Return (x, y) of the center of cell containing provided text 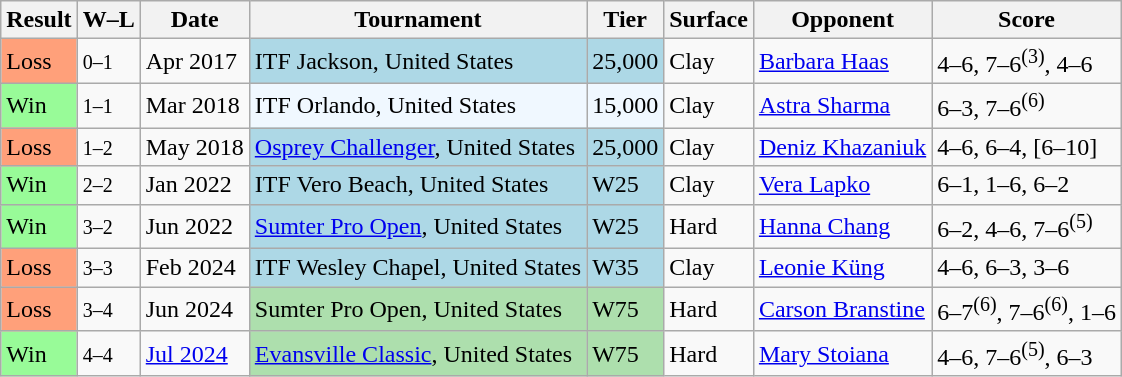
3–3 (108, 268)
Score (1027, 20)
Osprey Challenger, United States (418, 147)
Mary Stoiana (842, 354)
Jul 2024 (194, 354)
6–2, 4–6, 7–6(5) (1027, 226)
Tier (626, 20)
ITF Vero Beach, United States (418, 185)
4–6, 7–6(5), 6–3 (1027, 354)
Hanna Chang (842, 226)
Date (194, 20)
W–L (108, 20)
Leonie Küng (842, 268)
ITF Jackson, United States (418, 62)
2–2 (108, 185)
Apr 2017 (194, 62)
ITF Orlando, United States (418, 106)
Deniz Khazaniuk (842, 147)
Tournament (418, 20)
4–4 (108, 354)
Mar 2018 (194, 106)
3–4 (108, 310)
Jan 2022 (194, 185)
0–1 (108, 62)
4–6, 6–3, 3–6 (1027, 268)
Vera Lapko (842, 185)
Jun 2022 (194, 226)
6–1, 1–6, 6–2 (1027, 185)
Astra Sharma (842, 106)
ITF Wesley Chapel, United States (418, 268)
Evansville Classic, United States (418, 354)
1–2 (108, 147)
1–1 (108, 106)
Feb 2024 (194, 268)
Result (39, 20)
4–6, 7–6(3), 4–6 (1027, 62)
Surface (709, 20)
Barbara Haas (842, 62)
6–3, 7–6(6) (1027, 106)
15,000 (626, 106)
6–7(6), 7–6(6), 1–6 (1027, 310)
4–6, 6–4, [6–10] (1027, 147)
W35 (626, 268)
Jun 2024 (194, 310)
3–2 (108, 226)
Carson Branstine (842, 310)
May 2018 (194, 147)
Opponent (842, 20)
